Find where the given text appears and provide that cell's center as [x, y] coordinate. 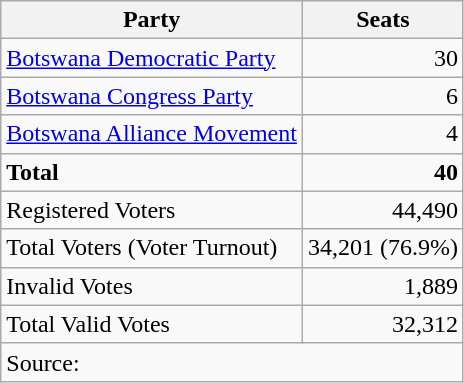
Party [152, 20]
1,889 [382, 286]
Registered Voters [152, 210]
4 [382, 134]
44,490 [382, 210]
Botswana Congress Party [152, 96]
30 [382, 58]
34,201 (76.9%) [382, 248]
40 [382, 172]
Total Valid Votes [152, 324]
Invalid Votes [152, 286]
6 [382, 96]
32,312 [382, 324]
Seats [382, 20]
Botswana Alliance Movement [152, 134]
Total Voters (Voter Turnout) [152, 248]
Botswana Democratic Party [152, 58]
Total [152, 172]
Source: [232, 362]
